For the text-containing cell, return its midpoint in [X, Y] coordinate format. 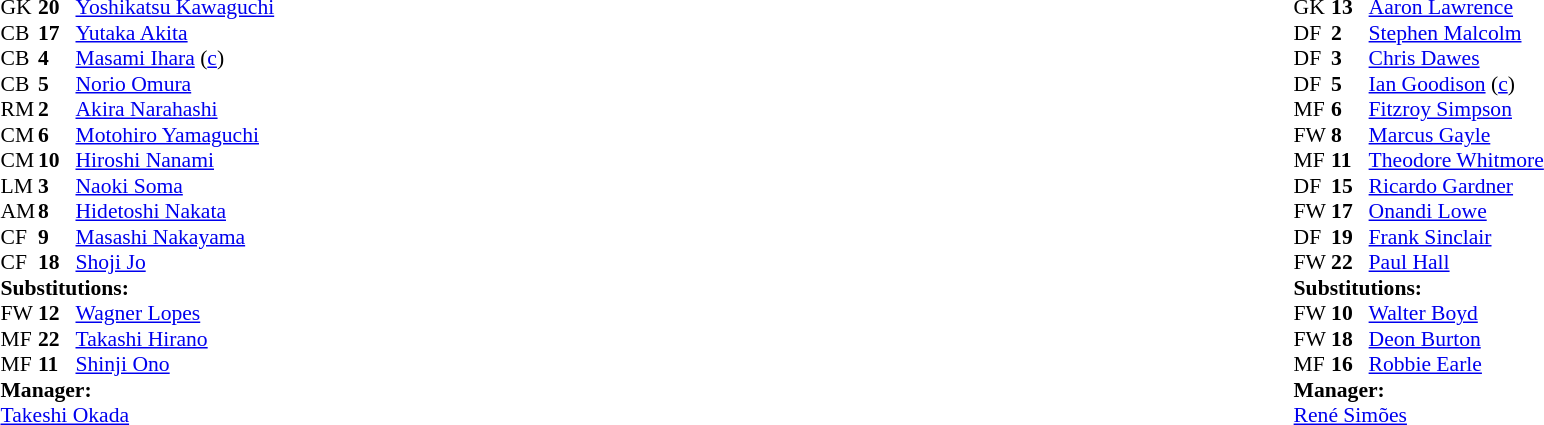
Akira Narahashi [176, 109]
12 [57, 313]
Naoki Soma [176, 186]
AM [19, 211]
Theodore Whitmore [1456, 161]
15 [1350, 186]
19 [1350, 237]
Deon Burton [1456, 339]
Norio Omura [176, 84]
Frank Sinclair [1456, 237]
Fitzroy Simpson [1456, 109]
Robbie Earle [1456, 365]
RM [19, 109]
Takashi Hirano [176, 339]
Wagner Lopes [176, 313]
Shoji Jo [176, 263]
Yutaka Akita [176, 33]
4 [57, 59]
16 [1350, 365]
Chris Dawes [1456, 59]
Stephen Malcolm [1456, 33]
Marcus Gayle [1456, 135]
Walter Boyd [1456, 313]
Masami Ihara (c) [176, 59]
Onandi Lowe [1456, 211]
Hidetoshi Nakata [176, 211]
Shinji Ono [176, 365]
9 [57, 237]
Ricardo Gardner [1456, 186]
Paul Hall [1456, 263]
LM [19, 186]
Hiroshi Nanami [176, 161]
Motohiro Yamaguchi [176, 135]
Ian Goodison (c) [1456, 84]
Masashi Nakayama [176, 237]
